Detect which cell encompasses the target text, then output its [x, y] center coordinate. 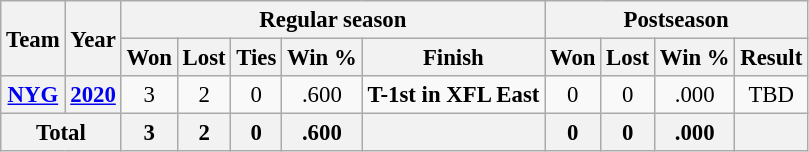
Year [93, 38]
Team [33, 38]
TBD [772, 95]
Ties [256, 58]
Regular season [333, 20]
Finish [454, 58]
NYG [33, 95]
Result [772, 58]
2020 [93, 95]
Postseason [676, 20]
T-1st in XFL East [454, 95]
Total [61, 133]
